Detect which cell encompasses the target text, then output its (x, y) center coordinate. 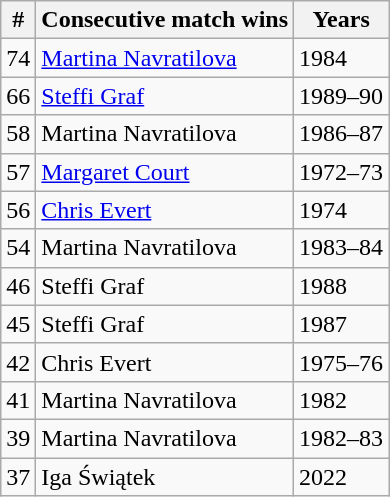
54 (18, 248)
1972–73 (342, 172)
1982–83 (342, 438)
45 (18, 324)
58 (18, 134)
1987 (342, 324)
37 (18, 477)
1983–84 (342, 248)
46 (18, 286)
Margaret Court (165, 172)
1984 (342, 58)
Consecutive match wins (165, 20)
1986–87 (342, 134)
66 (18, 96)
Iga Świątek (165, 477)
56 (18, 210)
39 (18, 438)
# (18, 20)
Years (342, 20)
74 (18, 58)
57 (18, 172)
42 (18, 362)
1988 (342, 286)
1982 (342, 400)
2022 (342, 477)
1989–90 (342, 96)
41 (18, 400)
1975–76 (342, 362)
1974 (342, 210)
